Determine the (x, y) coordinate at the center of the cell enclosing the given text.  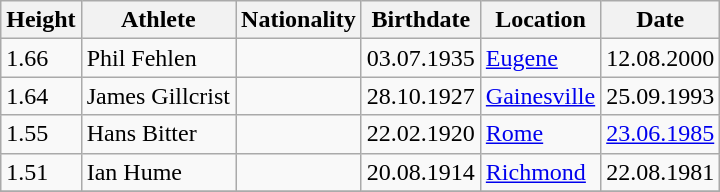
12.08.2000 (660, 58)
20.08.1914 (420, 172)
Location (540, 20)
Richmond (540, 172)
Birthdate (420, 20)
25.09.1993 (660, 96)
Height (41, 20)
Ian Hume (158, 172)
Nationality (299, 20)
Date (660, 20)
1.66 (41, 58)
28.10.1927 (420, 96)
1.51 (41, 172)
Phil Fehlen (158, 58)
Hans Bitter (158, 134)
1.55 (41, 134)
03.07.1935 (420, 58)
23.06.1985 (660, 134)
James Gillcrist (158, 96)
Athlete (158, 20)
22.02.1920 (420, 134)
1.64 (41, 96)
22.08.1981 (660, 172)
Gainesville (540, 96)
Eugene (540, 58)
Rome (540, 134)
